Capture the cell that displays the provided text and extract its [x, y] central coordinate. 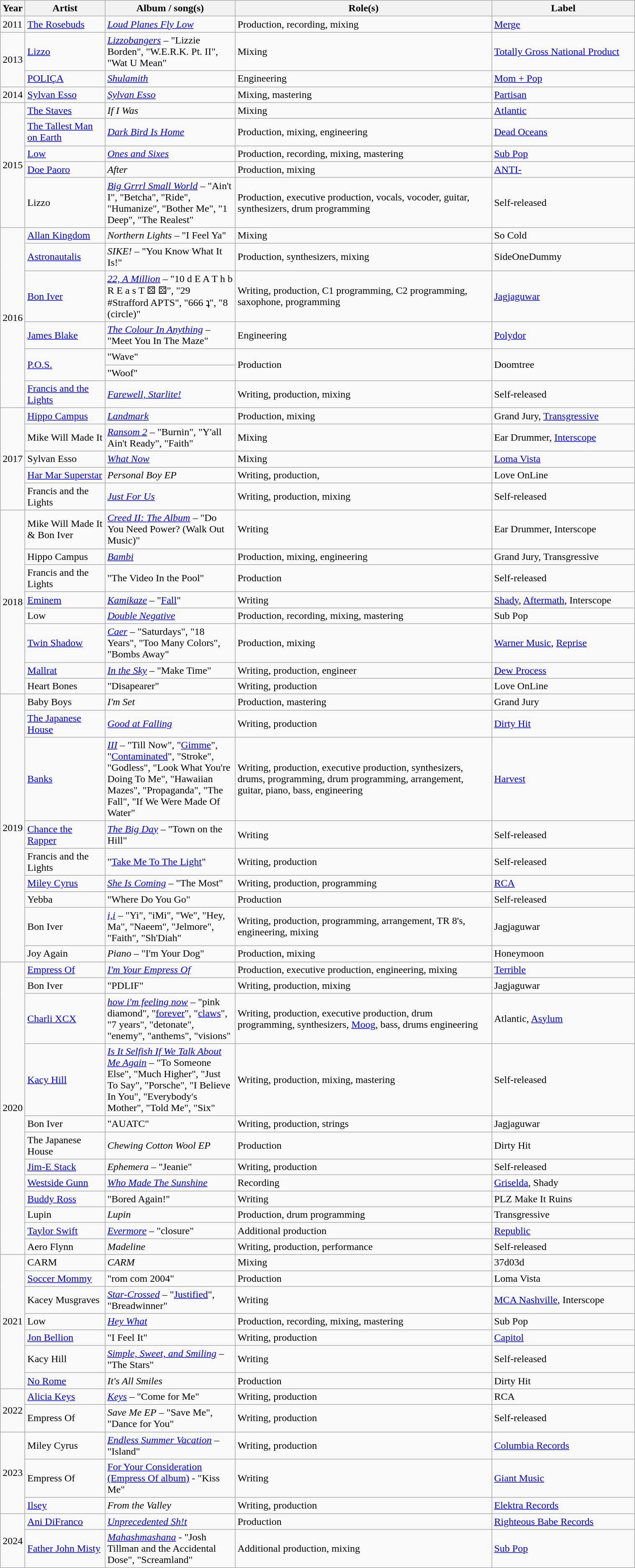
If I Was [170, 110]
Big Grrrl Small World – "Ain't I", "Betcha", "Ride", "Humanize", "Bother Me", "1 Deep", "The Realest" [170, 203]
Joy Again [65, 954]
Griselda, Shady [563, 1183]
how i'm feeling now – "pink diamond", "forever", "claws", "7 years", "detonate", "enemy", "anthems", "visions" [170, 1019]
ANTI- [563, 169]
Totally Gross National Product [563, 51]
Writing, production, strings [363, 1124]
Yebba [65, 899]
Additional production, mixing [363, 1549]
Just For Us [170, 496]
Republic [563, 1231]
Eminem [65, 600]
2020 [13, 1108]
22, A Million – "10 d E A T h b R E a s T ⚄ ⚄", "29 #Strafford APTS", "666 ʇ", "8 (circle)" [170, 296]
Westside Gunn [65, 1183]
Artist [65, 8]
"Take Me To The Light" [170, 862]
Columbia Records [563, 1445]
Righteous Babe Records [563, 1522]
Production, executive production, engineering, mixing [363, 970]
Who Made The Sunshine [170, 1183]
Creed II: The Album – "Do You Need Power? (Walk Out Music)" [170, 529]
2022 [13, 1410]
Honeymoon [563, 954]
Production, mastering [363, 702]
In the Sky – "Make Time" [170, 670]
Giant Music [563, 1478]
Writing, production, mixing, mastering [363, 1080]
For Your Consideration (Empress Of album) - "Kiss Me" [170, 1478]
Loud Planes Fly Low [170, 24]
Shulamith [170, 79]
Dew Process [563, 670]
James Blake [65, 336]
Chance the Rapper [65, 834]
Soccer Mommy [65, 1278]
Caer – "Saturdays", "18 Years", "Too Many Colors", "Bombs Away" [170, 643]
Farewell, Starlite! [170, 394]
The Rosebuds [65, 24]
P.O.S. [65, 365]
It's All Smiles [170, 1381]
Writing, production, executive production, drum programming, synthesizers, Moog, bass, drums engineering [363, 1019]
i,i – "Yi", "iMi", "We", "Hey, Ma", "Naeem", "Jelmore", "Faith", "Sh'Diah" [170, 926]
"I Feel It" [170, 1337]
Transgressive [563, 1215]
2014 [13, 95]
The Staves [65, 110]
SIKE! – "You Know What It Is!" [170, 257]
Personal Boy EP [170, 475]
Polydor [563, 336]
The Colour In Anything – "Meet You In The Maze" [170, 336]
"Woof" [170, 373]
Writing, production, performance [363, 1247]
Merge [563, 24]
The Tallest Man on Earth [65, 132]
Charli XCX [65, 1019]
Taylor Swift [65, 1231]
Doomtree [563, 365]
After [170, 169]
Atlantic, Asylum [563, 1019]
Heart Bones [65, 686]
Banks [65, 779]
POLIÇA [65, 79]
Mom + Pop [563, 79]
"Bored Again!" [170, 1199]
Unprecedented Sh!t [170, 1522]
"PDLIF" [170, 985]
Partisan [563, 95]
Northern Lights – "I Feel Ya" [170, 235]
Simple, Sweet, and Smiling – "The Stars" [170, 1359]
SideOneDummy [563, 257]
Allan Kingdom [65, 235]
Additional production [363, 1231]
Astronautalis [65, 257]
Writing, production, programming [363, 883]
"Wave" [170, 357]
Label [563, 8]
Album / song(s) [170, 8]
Warner Music, Reprise [563, 643]
Ephemera – "Jeanie" [170, 1167]
Keys – "Come for Me" [170, 1396]
Double Negative [170, 616]
Jon Bellion [65, 1337]
From the Valley [170, 1506]
Writing, production, programming, arrangement, TR 8's, engineering, mixing [363, 926]
The Big Day – "Town on the Hill" [170, 834]
Shady, Aftermath, Interscope [563, 600]
Jim-E Stack [65, 1167]
2023 [13, 1473]
Mike Will Made It [65, 438]
Kamikaze – "Fall" [170, 600]
Writing, production, executive production, synthesizers, drums, programming, drum programming, arrangement, guitar, piano, bass, engineering [363, 779]
Harvest [563, 779]
2015 [13, 165]
Lizzobangers – "Lizzie Borden", "W.E.R.K. Pt. II", "Wat U Mean" [170, 51]
"Disapearer" [170, 686]
"rom com 2004" [170, 1278]
Aero Flynn [65, 1247]
Twin Shadow [65, 643]
Har Mar Superstar [65, 475]
No Rome [65, 1381]
Production, drum programming [363, 1215]
Writing, production, engineer [363, 670]
2024 [13, 1541]
2013 [13, 59]
Writing, production, [363, 475]
What Now [170, 459]
PLZ Make It Ruins [563, 1199]
Ilsey [65, 1506]
Save Me EP – "Save Me", "Dance for You" [170, 1418]
Mixing, mastering [363, 95]
2017 [13, 459]
I'm Set [170, 702]
Piano – "I'm Your Dog" [170, 954]
So Cold [563, 235]
2011 [13, 24]
Endless Summer Vacation – "Island" [170, 1445]
"The Video In the Pool" [170, 578]
Terrible [563, 970]
Mallrat [65, 670]
Mike Will Made It & Bon Iver [65, 529]
Baby Boys [65, 702]
Ones and Sixes [170, 154]
Atlantic [563, 110]
Good at Falling [170, 724]
Recording [363, 1183]
"AUATC" [170, 1124]
2021 [13, 1322]
Grand Jury [563, 702]
Alicia Keys [65, 1396]
Hey What [170, 1322]
Landmark [170, 416]
Chewing Cotton Wool EP [170, 1145]
Production, synthesizers, mixing [363, 257]
Mahashmashana - "Josh Tillman and the Accidental Dose", "Screamland" [170, 1549]
Madeline [170, 1247]
Production, recording, mixing [363, 24]
37d03d [563, 1263]
Dark Bird Is Home [170, 132]
Ani DiFranco [65, 1522]
Doe Paoro [65, 169]
Capitol [563, 1337]
Production, executive production, vocals, vocoder, guitar, synthesizers, drum programming [363, 203]
Bambi [170, 557]
Dead Oceans [563, 132]
Star-Crossed – "Justified", "Breadwinner" [170, 1300]
2016 [13, 317]
Year [13, 8]
I'm Your Empress Of [170, 970]
"Where Do You Go" [170, 899]
Evermore – "closure" [170, 1231]
Elektra Records [563, 1506]
Ransom 2 – "Burnin", "Y'all Ain't Ready", "Faith" [170, 438]
Father John Misty [65, 1549]
Role(s) [363, 8]
Kacey Musgraves [65, 1300]
2018 [13, 602]
She Is Coming – "The Most" [170, 883]
Buddy Ross [65, 1199]
2019 [13, 828]
MCA Nashville, Interscope [563, 1300]
Writing, production, C1 programming, C2 programming, saxophone, programming [363, 296]
